From the cell containing the given text, extract its center point as [x, y] coordinate. 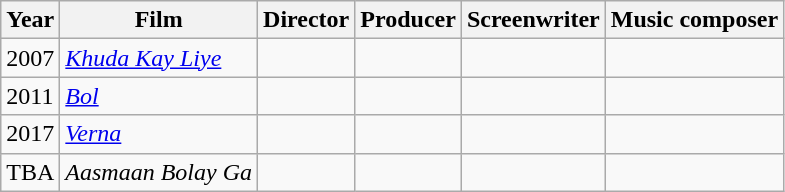
Aasmaan Bolay Ga [159, 172]
Khuda Kay Liye [159, 58]
Screenwriter [533, 20]
Film [159, 20]
Producer [408, 20]
TBA [30, 172]
2017 [30, 134]
Music composer [694, 20]
2007 [30, 58]
Verna [159, 134]
Bol [159, 96]
2011 [30, 96]
Year [30, 20]
Director [306, 20]
